For the text-containing cell, return its midpoint in [x, y] coordinate format. 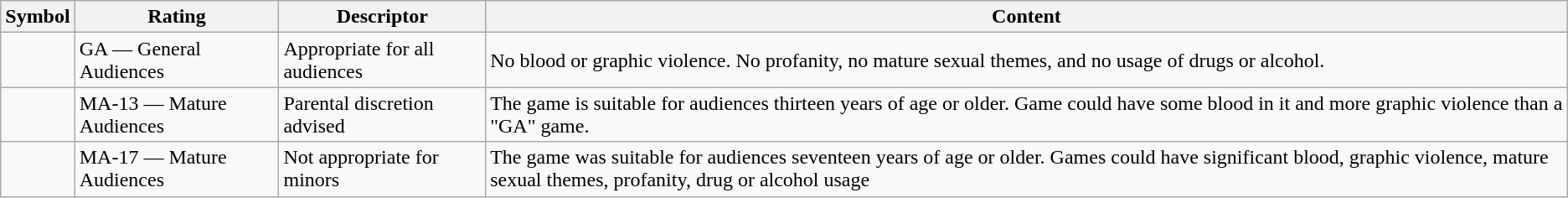
Appropriate for all audiences [382, 60]
Not appropriate for minors [382, 169]
The game is suitable for audiences thirteen years of age or older. Game could have some blood in it and more graphic violence than a "GA" game. [1027, 114]
Rating [177, 17]
GA — General Audiences [177, 60]
MA-13 — Mature Audiences [177, 114]
No blood or graphic violence. No profanity, no mature sexual themes, and no usage of drugs or alcohol. [1027, 60]
Parental discretion advised [382, 114]
MA-17 — Mature Audiences [177, 169]
Symbol [38, 17]
Content [1027, 17]
Descriptor [382, 17]
